Identify which cell holds the provided text, then report its (x, y) central coordinate. 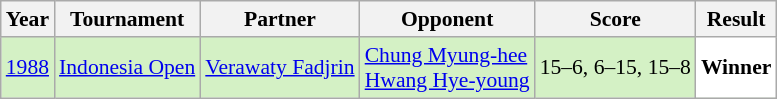
Opponent (448, 19)
Result (736, 19)
Indonesia Open (127, 68)
Year (28, 19)
Chung Myung-hee Hwang Hye-young (448, 68)
Verawaty Fadjrin (280, 68)
Winner (736, 68)
Tournament (127, 19)
1988 (28, 68)
Score (616, 19)
Partner (280, 19)
15–6, 6–15, 15–8 (616, 68)
